Return the [x, y] coordinate for the center point of the cell that contains the specified text.  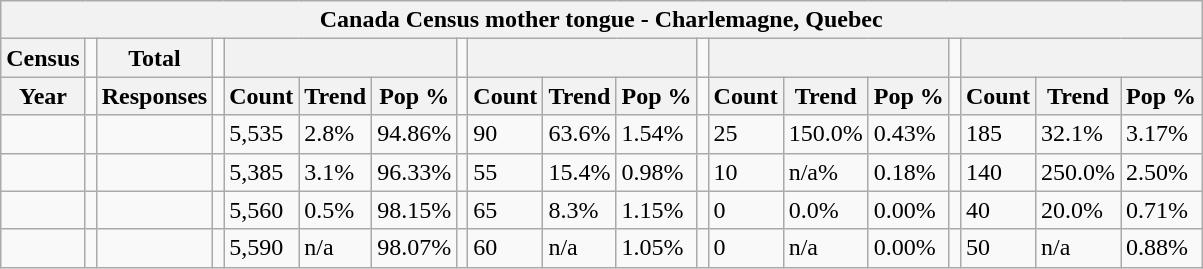
40 [998, 210]
185 [998, 134]
0.88% [1160, 248]
98.15% [414, 210]
250.0% [1078, 172]
Census [43, 58]
1.05% [656, 248]
60 [506, 248]
15.4% [580, 172]
0.18% [908, 172]
5,560 [262, 210]
Responses [154, 96]
1.15% [656, 210]
2.8% [336, 134]
98.07% [414, 248]
5,590 [262, 248]
65 [506, 210]
150.0% [826, 134]
0.5% [336, 210]
140 [998, 172]
94.86% [414, 134]
90 [506, 134]
8.3% [580, 210]
0.98% [656, 172]
25 [746, 134]
1.54% [656, 134]
Canada Census mother tongue - Charlemagne, Quebec [602, 20]
3.1% [336, 172]
Total [154, 58]
5,535 [262, 134]
0.43% [908, 134]
0.0% [826, 210]
3.17% [1160, 134]
10 [746, 172]
50 [998, 248]
32.1% [1078, 134]
55 [506, 172]
2.50% [1160, 172]
0.71% [1160, 210]
96.33% [414, 172]
Year [43, 96]
20.0% [1078, 210]
5,385 [262, 172]
n/a% [826, 172]
63.6% [580, 134]
